Provide the [x, y] coordinate of the cell's center where the given text is located.  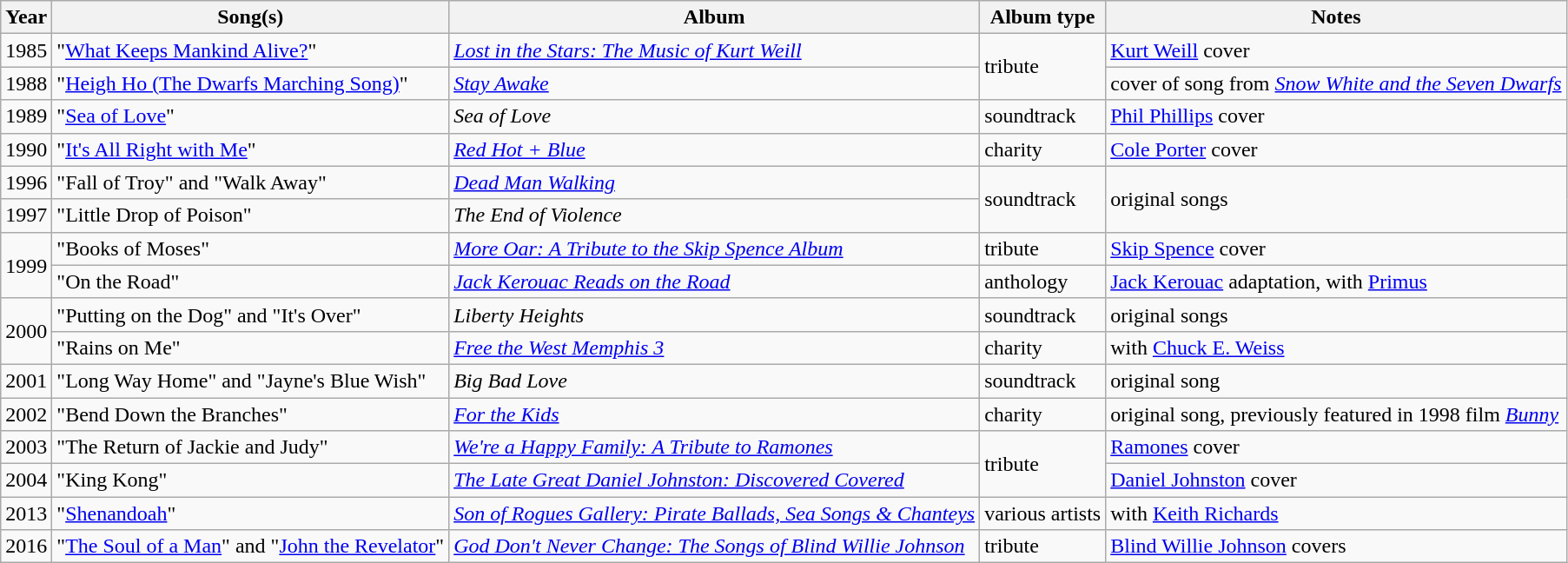
Cole Porter cover [1336, 149]
"The Return of Jackie and Judy" [250, 447]
Skip Spence cover [1336, 248]
Lost in the Stars: The Music of Kurt Weill [714, 50]
2004 [26, 480]
with Chuck E. Weiss [1336, 348]
"King Kong" [250, 480]
"Long Way Home" and "Jayne's Blue Wish" [250, 381]
2000 [26, 331]
"Heigh Ho (The Dwarfs Marching Song)" [250, 83]
cover of song from Snow White and the Seven Dwarfs [1336, 83]
"What Keeps Mankind Alive?" [250, 50]
Big Bad Love [714, 381]
1985 [26, 50]
anthology [1042, 281]
"Rains on Me" [250, 348]
We're a Happy Family: A Tribute to Ramones [714, 447]
Free the West Memphis 3 [714, 348]
Son of Rogues Gallery: Pirate Ballads, Sea Songs & Chanteys [714, 513]
Liberty Heights [714, 315]
Daniel Johnston cover [1336, 480]
Phil Phillips cover [1336, 116]
"Sea of Love" [250, 116]
Year [26, 17]
Notes [1336, 17]
Album type [1042, 17]
1996 [26, 182]
"Putting on the Dog" and "It's Over" [250, 315]
2003 [26, 447]
For the Kids [714, 414]
God Don't Never Change: The Songs of Blind Willie Johnson [714, 546]
Jack Kerouac Reads on the Road [714, 281]
"On the Road" [250, 281]
various artists [1042, 513]
original song, previously featured in 1998 film Bunny [1336, 414]
Album [714, 17]
Blind Willie Johnson covers [1336, 546]
"Fall of Troy" and "Walk Away" [250, 182]
"It's All Right with Me" [250, 149]
2002 [26, 414]
"Shenandoah" [250, 513]
"Little Drop of Poison" [250, 215]
"Bend Down the Branches" [250, 414]
"Books of Moses" [250, 248]
Dead Man Walking [714, 182]
original song [1336, 381]
1989 [26, 116]
1999 [26, 265]
Ramones cover [1336, 447]
1997 [26, 215]
1990 [26, 149]
Jack Kerouac adaptation, with Primus [1336, 281]
2001 [26, 381]
The End of Violence [714, 215]
1988 [26, 83]
Song(s) [250, 17]
Kurt Weill cover [1336, 50]
2013 [26, 513]
Red Hot + Blue [714, 149]
The Late Great Daniel Johnston: Discovered Covered [714, 480]
More Oar: A Tribute to the Skip Spence Album [714, 248]
Stay Awake [714, 83]
"The Soul of a Man" and "John the Revelator" [250, 546]
2016 [26, 546]
Sea of Love [714, 116]
with Keith Richards [1336, 513]
